Determine the (X, Y) coordinate at the center of the cell enclosing the given text.  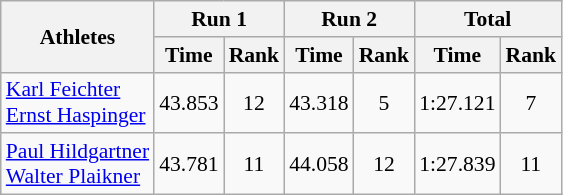
Run 2 (349, 19)
7 (532, 102)
43.781 (188, 164)
Run 1 (219, 19)
43.853 (188, 102)
Karl FeichterErnst Haspinger (78, 102)
Total (488, 19)
43.318 (318, 102)
1:27.839 (457, 164)
44.058 (318, 164)
Paul HildgartnerWalter Plaikner (78, 164)
5 (384, 102)
Athletes (78, 36)
1:27.121 (457, 102)
